Output the (X, Y) coordinate of the center of the cell containing the given text.  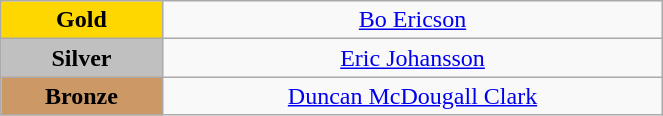
Eric Johansson (412, 58)
Gold (82, 20)
Duncan McDougall Clark (412, 96)
Silver (82, 58)
Bronze (82, 96)
Bo Ericson (412, 20)
